Extract the (x, y) coordinate from the center of the cell holding the provided text.  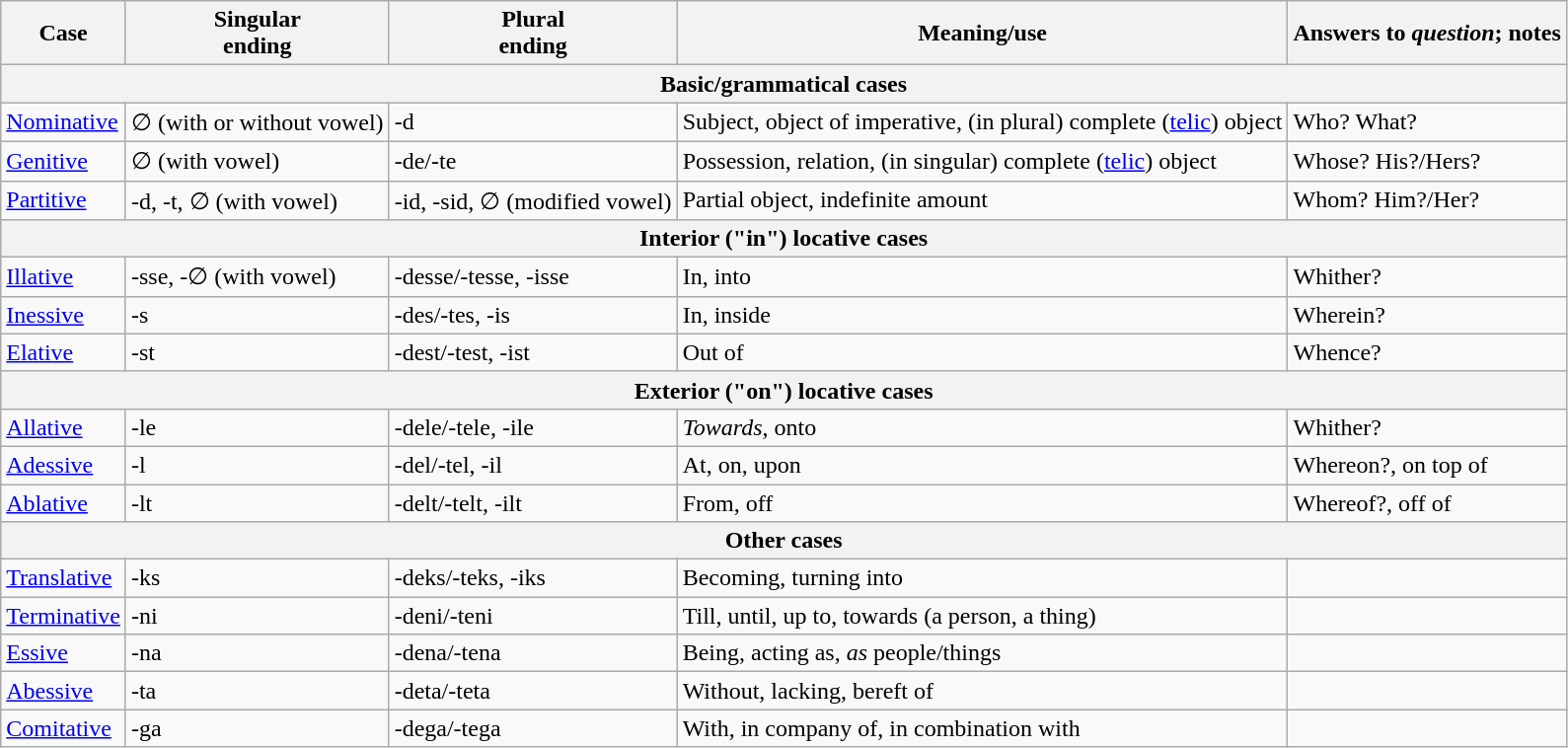
From, off (983, 502)
-id, -sid, ∅ (modified vowel) (533, 200)
∅ (with or without vowel) (257, 122)
Whereof?, off of (1427, 502)
-le (257, 427)
-lt (257, 502)
Abessive (63, 691)
Pluralending (533, 34)
Who? What? (1427, 122)
Subject, object of imperative, (in plural) complete (telic) object (983, 122)
Terminative (63, 616)
Exterior ("on") locative cases (784, 390)
-ni (257, 616)
Meaning/use (983, 34)
-ga (257, 728)
Partitive (63, 200)
-des/-tes, -is (533, 315)
Whom? Him?/Her? (1427, 200)
Whence? (1427, 352)
-l (257, 465)
Partial object, indefinite amount (983, 200)
-sse, -∅ (with vowel) (257, 277)
-dele/-tele, -ile (533, 427)
-de/-te (533, 161)
Answers to question; notes (1427, 34)
Out of (983, 352)
-deta/-teta (533, 691)
In, inside (983, 315)
Whereon?, on top of (1427, 465)
-st (257, 352)
Elative (63, 352)
Till, until, up to, towards (a person, a thing) (983, 616)
Allative (63, 427)
-deni/-teni (533, 616)
-desse/-tesse, -isse (533, 277)
-s (257, 315)
-d (533, 122)
Genitive (63, 161)
-dega/-tega (533, 728)
With, in company of, in combination with (983, 728)
Without, lacking, bereft of (983, 691)
Basic/grammatical cases (784, 84)
Translative (63, 578)
-dena/-tena (533, 653)
Inessive (63, 315)
-delt/-telt, -ilt (533, 502)
Illative (63, 277)
Possession, relation, (in singular) complete (telic) object (983, 161)
Nominative (63, 122)
∅ (with vowel) (257, 161)
Essive (63, 653)
-ks (257, 578)
-del/-tel, -il (533, 465)
Whose? His?/Hers? (1427, 161)
At, on, upon (983, 465)
Case (63, 34)
Being, acting as, as people/things (983, 653)
Wherein? (1427, 315)
Comitative (63, 728)
Adessive (63, 465)
-d, -t, ∅ (with vowel) (257, 200)
-deks/-teks, -iks (533, 578)
Towards, onto (983, 427)
Singularending (257, 34)
Other cases (784, 541)
Ablative (63, 502)
-dest/-test, -ist (533, 352)
-na (257, 653)
-ta (257, 691)
Becoming, turning into (983, 578)
Interior ("in") locative cases (784, 239)
In, into (983, 277)
